For the text-containing cell, return its midpoint in (X, Y) coordinate format. 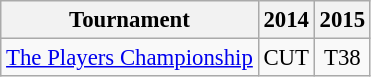
2015 (342, 20)
The Players Championship (130, 58)
T38 (342, 58)
2014 (286, 20)
Tournament (130, 20)
CUT (286, 58)
